Capture the cell that displays the provided text and extract its (x, y) central coordinate. 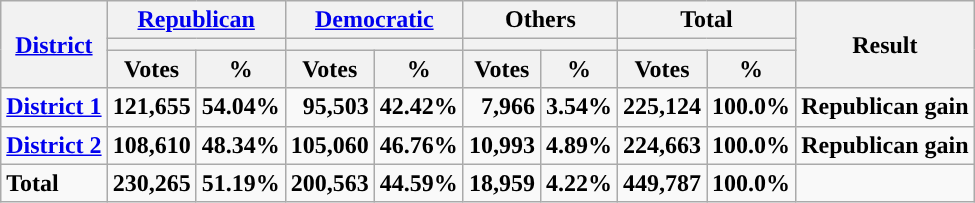
105,060 (330, 145)
230,265 (152, 183)
District 2 (54, 145)
3.54% (578, 107)
449,787 (662, 183)
Result (885, 44)
District 1 (54, 107)
200,563 (330, 183)
Republican (196, 20)
42.42% (418, 107)
4.22% (578, 183)
7,966 (502, 107)
108,610 (152, 145)
46.76% (418, 145)
224,663 (662, 145)
District (54, 44)
18,959 (502, 183)
10,993 (502, 145)
48.34% (240, 145)
121,655 (152, 107)
51.19% (240, 183)
95,503 (330, 107)
225,124 (662, 107)
4.89% (578, 145)
Others (540, 20)
Democratic (374, 20)
54.04% (240, 107)
44.59% (418, 183)
